Identify which cell holds the provided text, then report its (X, Y) central coordinate. 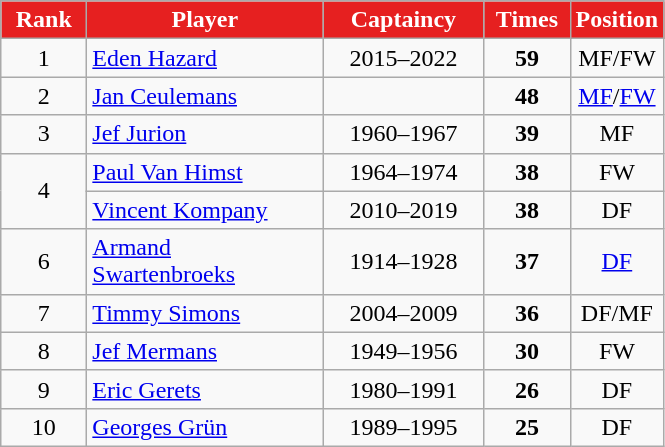
Armand Swartenbroeks (205, 262)
4 (44, 191)
Timmy Simons (205, 313)
36 (527, 313)
Paul Van Himst (205, 172)
DF/MF (617, 313)
MF (617, 134)
30 (527, 351)
1914–1928 (404, 262)
25 (527, 427)
Jef Mermans (205, 351)
9 (44, 389)
Times (527, 20)
Jan Ceulemans (205, 96)
Rank (44, 20)
Vincent Kompany (205, 210)
10 (44, 427)
7 (44, 313)
Georges Grün (205, 427)
48 (527, 96)
1980–1991 (404, 389)
Jef Jurion (205, 134)
1964–1974 (404, 172)
2010–2019 (404, 210)
Eric Gerets (205, 389)
26 (527, 389)
37 (527, 262)
2004–2009 (404, 313)
3 (44, 134)
39 (527, 134)
Captaincy (404, 20)
1989–1995 (404, 427)
2 (44, 96)
Player (205, 20)
1960–1967 (404, 134)
6 (44, 262)
Position (617, 20)
59 (527, 58)
1 (44, 58)
8 (44, 351)
2015–2022 (404, 58)
1949–1956 (404, 351)
Eden Hazard (205, 58)
